Determine the (X, Y) coordinate at the center of the cell enclosing the given text.  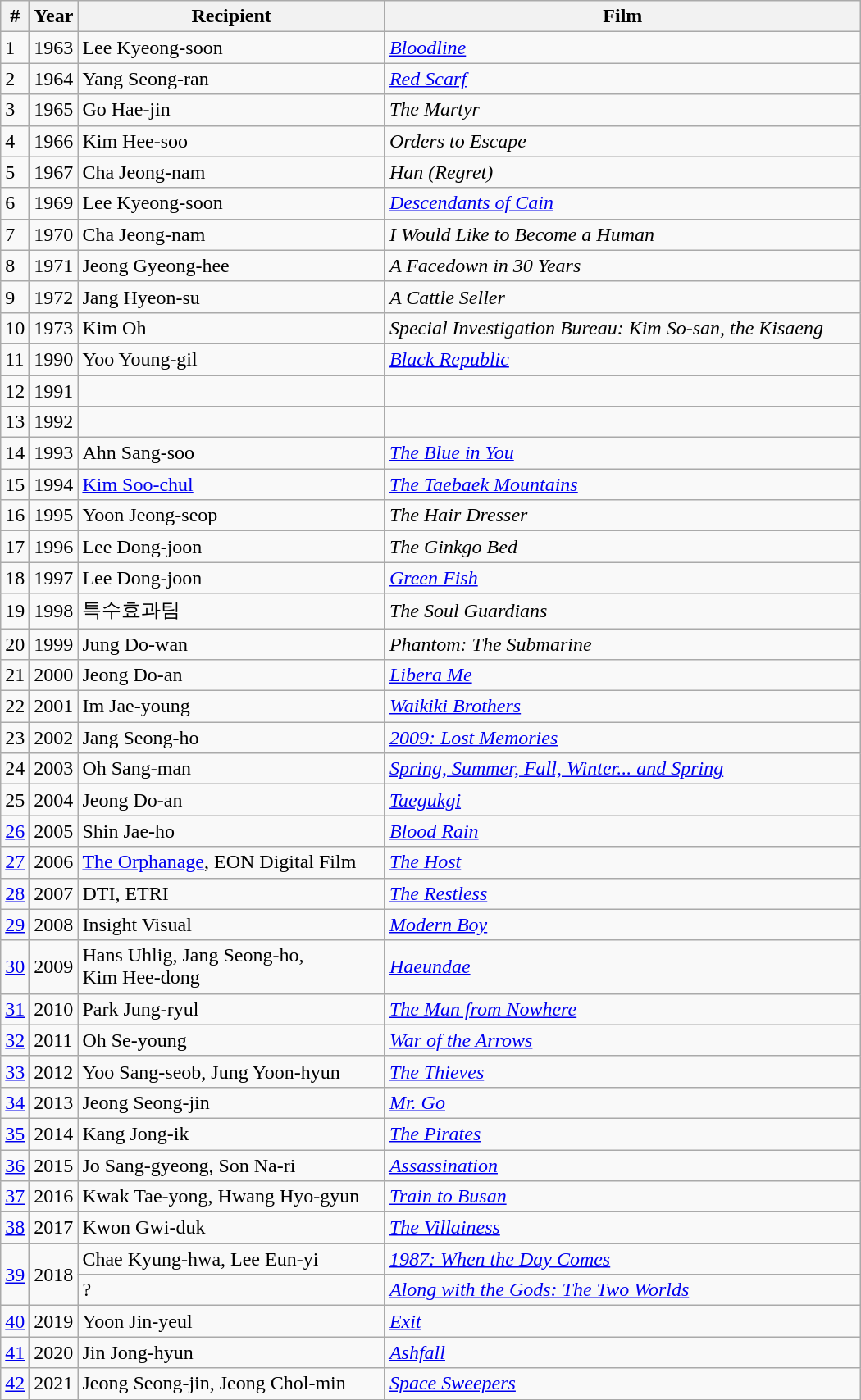
The Thieves (622, 1071)
42 (15, 1384)
37 (15, 1197)
Space Sweepers (622, 1384)
1993 (54, 453)
Train to Busan (622, 1197)
Exit (622, 1321)
2 (15, 79)
1992 (54, 422)
The Ginkgo Bed (622, 547)
21 (15, 675)
2007 (54, 893)
1990 (54, 359)
The Pirates (622, 1134)
1963 (54, 48)
Go Hae-jin (231, 110)
7 (15, 234)
The Restless (622, 893)
32 (15, 1040)
30 (15, 967)
# (15, 16)
2021 (54, 1384)
Yoon Jin-yeul (231, 1321)
23 (15, 738)
28 (15, 893)
2015 (54, 1165)
4 (15, 141)
Kim Soo-chul (231, 484)
12 (15, 391)
2006 (54, 862)
Yoo Sang-seob, Jung Yoon-hyun (231, 1071)
Jeong Seong-jin (231, 1102)
The Orphanage, EON Digital Film (231, 862)
1967 (54, 172)
6 (15, 203)
40 (15, 1321)
2005 (54, 831)
Park Jung-ryul (231, 1009)
27 (15, 862)
2014 (54, 1134)
Shin Jae-ho (231, 831)
Ashfall (622, 1352)
? (231, 1290)
2018 (54, 1275)
Kim Hee-soo (231, 141)
Jeong Seong-jin, Jeong Chol-min (231, 1384)
Assassination (622, 1165)
Film (622, 16)
35 (15, 1134)
Kwon Gwi-duk (231, 1228)
2008 (54, 925)
16 (15, 516)
Along with the Gods: The Two Worlds (622, 1290)
2011 (54, 1040)
Jeong Gyeong-hee (231, 266)
1966 (54, 141)
10 (15, 328)
9 (15, 297)
29 (15, 925)
2012 (54, 1071)
The Man from Nowhere (622, 1009)
1996 (54, 547)
2020 (54, 1352)
Insight Visual (231, 925)
Blood Rain (622, 831)
2009 (54, 967)
The Taebaek Mountains (622, 484)
1972 (54, 297)
Oh Sang-man (231, 769)
24 (15, 769)
17 (15, 547)
Jin Jong-hyun (231, 1352)
1987: When the Day Comes (622, 1259)
1964 (54, 79)
Kang Jong-ik (231, 1134)
19 (15, 611)
26 (15, 831)
Yoon Jeong-seop (231, 516)
1970 (54, 234)
Haeundae (622, 967)
Phantom: The Submarine (622, 643)
1995 (54, 516)
2004 (54, 800)
1973 (54, 328)
2017 (54, 1228)
2016 (54, 1197)
2013 (54, 1102)
25 (15, 800)
2000 (54, 675)
Orders to Escape (622, 141)
Jang Seong-ho (231, 738)
18 (15, 578)
11 (15, 359)
DTI, ETRI (231, 893)
2001 (54, 707)
14 (15, 453)
Spring, Summer, Fall, Winter... and Spring (622, 769)
Oh Se-young (231, 1040)
The Hair Dresser (622, 516)
War of the Arrows (622, 1040)
1965 (54, 110)
Mr. Go (622, 1102)
Kwak Tae-yong, Hwang Hyo-gyun (231, 1197)
Year (54, 16)
1998 (54, 611)
41 (15, 1352)
36 (15, 1165)
2010 (54, 1009)
2002 (54, 738)
Chae Kyung-hwa, Lee Eun-yi (231, 1259)
Im Jae-young (231, 707)
The Soul Guardians (622, 611)
A Cattle Seller (622, 297)
Waikiki Brothers (622, 707)
1969 (54, 203)
1999 (54, 643)
1991 (54, 391)
2009: Lost Memories (622, 738)
1971 (54, 266)
5 (15, 172)
Hans Uhlig, Jang Seong-ho,Kim Hee-dong (231, 967)
20 (15, 643)
A Facedown in 30 Years (622, 266)
Jang Hyeon-su (231, 297)
Yang Seong-ran (231, 79)
Jo Sang-gyeong, Son Na-ri (231, 1165)
The Martyr (622, 110)
31 (15, 1009)
39 (15, 1275)
Bloodline (622, 48)
Kim Oh (231, 328)
2003 (54, 769)
Jung Do-wan (231, 643)
22 (15, 707)
I Would Like to Become a Human (622, 234)
13 (15, 422)
Descendants of Cain (622, 203)
The Blue in You (622, 453)
15 (15, 484)
34 (15, 1102)
Libera Me (622, 675)
Special Investigation Bureau: Kim So-san, the Kisaeng (622, 328)
Yoo Young-gil (231, 359)
Han (Regret) (622, 172)
Green Fish (622, 578)
1997 (54, 578)
특수효과팀 (231, 611)
The Villainess (622, 1228)
Recipient (231, 16)
3 (15, 110)
33 (15, 1071)
38 (15, 1228)
Modern Boy (622, 925)
The Host (622, 862)
Ahn Sang-soo (231, 453)
Black Republic (622, 359)
8 (15, 266)
2019 (54, 1321)
Red Scarf (622, 79)
Taegukgi (622, 800)
1 (15, 48)
1994 (54, 484)
